Scan for the cell matching the given text and deliver its [x, y] coordinate at center. 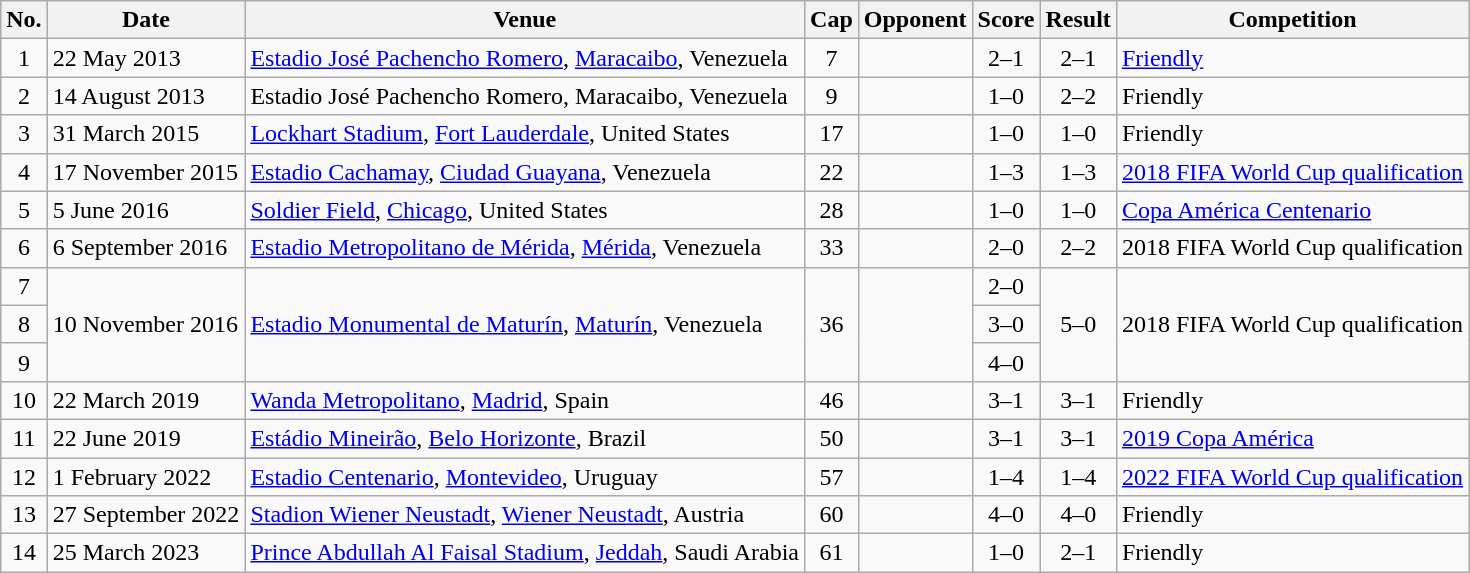
22 [832, 172]
25 March 2023 [146, 553]
5 [24, 210]
61 [832, 553]
2 [24, 96]
Result [1078, 20]
Estadio Centenario, Montevideo, Uruguay [525, 477]
Opponent [915, 20]
5 June 2016 [146, 210]
Estadio Cachamay, Ciudad Guayana, Venezuela [525, 172]
No. [24, 20]
17 [832, 134]
Competition [1292, 20]
22 March 2019 [146, 400]
2022 FIFA World Cup qualification [1292, 477]
Wanda Metropolitano, Madrid, Spain [525, 400]
Prince Abdullah Al Faisal Stadium, Jeddah, Saudi Arabia [525, 553]
22 May 2013 [146, 58]
6 September 2016 [146, 248]
22 June 2019 [146, 438]
Estadio Monumental de Maturín, Maturín, Venezuela [525, 324]
12 [24, 477]
Copa América Centenario [1292, 210]
Estadio Metropolitano de Mérida, Mérida, Venezuela [525, 248]
8 [24, 324]
13 [24, 515]
46 [832, 400]
Cap [832, 20]
14 [24, 553]
17 November 2015 [146, 172]
27 September 2022 [146, 515]
5–0 [1078, 324]
2019 Copa América [1292, 438]
10 November 2016 [146, 324]
28 [832, 210]
50 [832, 438]
Estádio Mineirão, Belo Horizonte, Brazil [525, 438]
Soldier Field, Chicago, United States [525, 210]
14 August 2013 [146, 96]
Venue [525, 20]
1 February 2022 [146, 477]
Lockhart Stadium, Fort Lauderdale, United States [525, 134]
33 [832, 248]
36 [832, 324]
31 March 2015 [146, 134]
3 [24, 134]
60 [832, 515]
57 [832, 477]
6 [24, 248]
10 [24, 400]
4 [24, 172]
Stadion Wiener Neustadt, Wiener Neustadt, Austria [525, 515]
1 [24, 58]
3–0 [1006, 324]
11 [24, 438]
Score [1006, 20]
Date [146, 20]
